Locate the cell with the specified text and output its (X, Y) center coordinate. 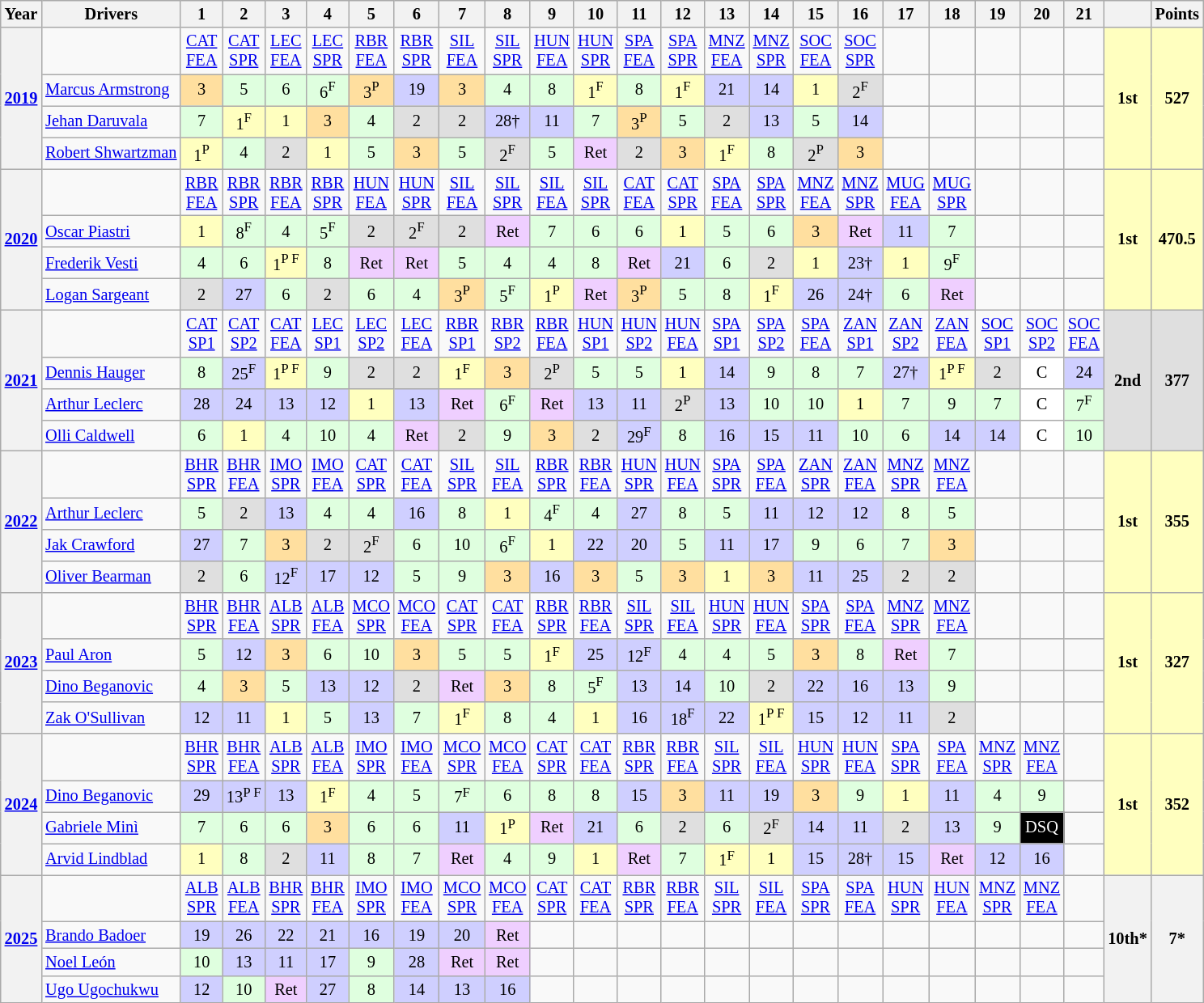
Oscar Piastri (111, 231)
MUGSPR (952, 193)
Noel León (111, 962)
Oliver Bearman (111, 576)
Gabriele Minì (111, 827)
2025 (21, 938)
SPASP2 (772, 333)
RBRSP2 (507, 333)
527 (1177, 99)
Paul Aron (111, 655)
18 (952, 14)
HUNSP2 (639, 333)
29 (201, 796)
24† (861, 294)
LECSP2 (371, 333)
2024 (21, 804)
377 (1177, 380)
Robert Shwartzman (111, 154)
Jehan Daruvala (111, 121)
Drivers (111, 14)
MUGFEA (906, 193)
18F (683, 718)
7* (1177, 938)
Frederik Vesti (111, 262)
LECSP1 (328, 333)
2022 (21, 523)
25F (244, 372)
SOCSPR (861, 51)
CATSP2 (244, 333)
RBRSP1 (462, 333)
29F (639, 435)
352 (1177, 804)
8F (244, 231)
327 (1177, 663)
Olli Caldwell (111, 435)
27† (906, 372)
13P F (244, 796)
9F (952, 262)
Jak Crawford (111, 545)
2019 (21, 99)
470.5 (1177, 239)
23† (861, 262)
4F (552, 513)
HUNSP1 (596, 333)
2021 (21, 380)
Dennis Hauger (111, 372)
2nd (1127, 380)
ZANSP2 (906, 333)
LECSPR (328, 51)
Logan Sargeant (111, 294)
Arvid Lindblad (111, 859)
SPASP1 (727, 333)
SOCSP2 (1042, 333)
ZANSPR (816, 475)
Brando Badoer (111, 935)
Zak O'Sullivan (111, 718)
355 (1177, 523)
Year (21, 14)
Points (1177, 14)
Ugo Ugochukwu (111, 989)
ZANSP1 (861, 333)
DSQ (1042, 827)
2023 (21, 663)
10th* (1127, 938)
2020 (21, 239)
SOCSP1 (997, 333)
Marcus Armstrong (111, 91)
CATSP1 (201, 333)
